Return (X, Y) of the center of cell containing provided text 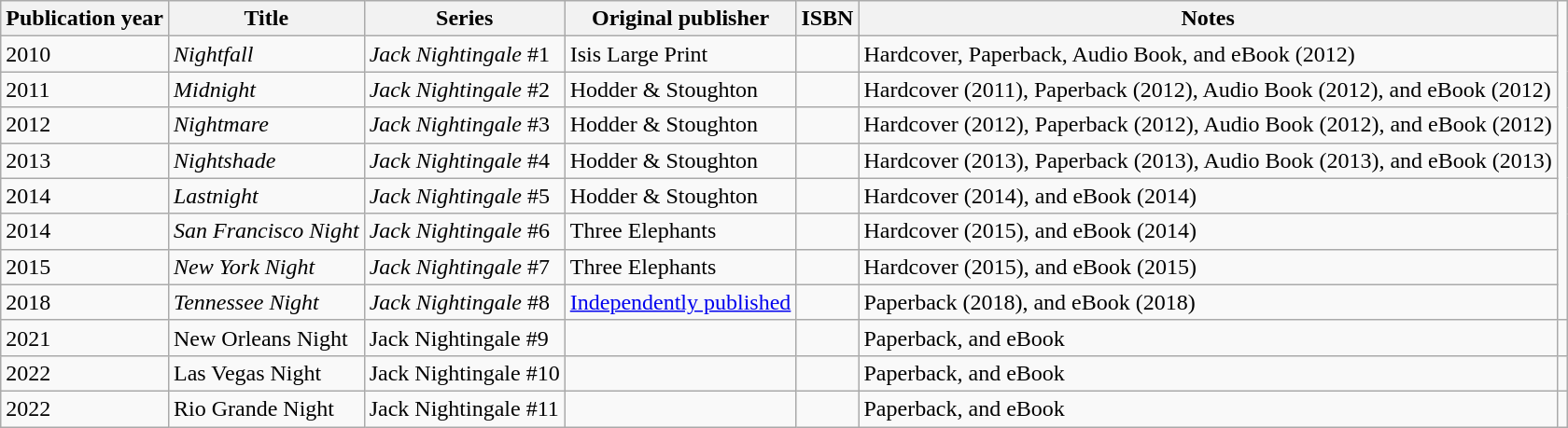
2015 (85, 267)
2021 (85, 338)
2018 (85, 302)
2010 (85, 54)
Publication year (85, 19)
ISBN (827, 19)
Notes (1208, 19)
Jack Nightingale #3 (465, 125)
Hardcover, Paperback, Audio Book, and eBook (2012) (1208, 54)
Jack Nightingale #8 (465, 302)
Nightshade (266, 160)
Lastnight (266, 196)
Jack Nightingale #4 (465, 160)
Jack Nightingale #5 (465, 196)
Jack Nightingale #11 (465, 408)
Title (266, 19)
2011 (85, 90)
Jack Nightingale #10 (465, 373)
Isis Large Print (680, 54)
New York Night (266, 267)
2013 (85, 160)
Jack Nightingale #9 (465, 338)
Independently published (680, 302)
Hardcover (2013), Paperback (2013), Audio Book (2013), and eBook (2013) (1208, 160)
Jack Nightingale #6 (465, 231)
Hardcover (2015), and eBook (2015) (1208, 267)
Hardcover (2014), and eBook (2014) (1208, 196)
Hardcover (2015), and eBook (2014) (1208, 231)
San Francisco Night (266, 231)
Midnight (266, 90)
New Orleans Night (266, 338)
Rio Grande Night (266, 408)
Jack Nightingale #7 (465, 267)
2012 (85, 125)
Hardcover (2012), Paperback (2012), Audio Book (2012), and eBook (2012) (1208, 125)
Las Vegas Night (266, 373)
Tennessee Night (266, 302)
Original publisher (680, 19)
Jack Nightingale #2 (465, 90)
Paperback (2018), and eBook (2018) (1208, 302)
Nightmare (266, 125)
Hardcover (2011), Paperback (2012), Audio Book (2012), and eBook (2012) (1208, 90)
Series (465, 19)
Jack Nightingale #1 (465, 54)
Nightfall (266, 54)
